Search for the cell housing the specified text and yield its [X, Y] center coordinate. 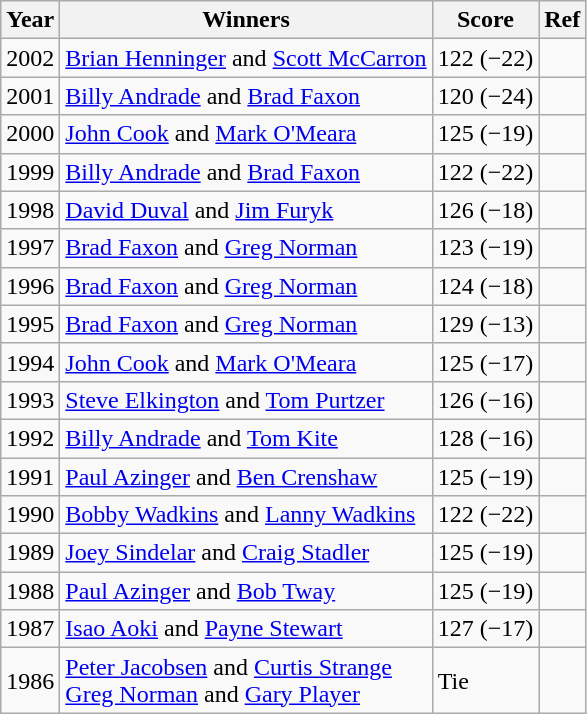
Bobby Wadkins and Lanny Wadkins [246, 515]
1995 [30, 324]
Tie [486, 680]
David Duval and Jim Furyk [246, 210]
Billy Andrade and Tom Kite [246, 438]
2001 [30, 96]
Winners [246, 20]
Year [30, 20]
123 (−19) [486, 248]
1987 [30, 629]
1996 [30, 286]
1991 [30, 477]
1988 [30, 591]
1992 [30, 438]
Paul Azinger and Bob Tway [246, 591]
1999 [30, 172]
1993 [30, 400]
2002 [30, 58]
129 (−13) [486, 324]
Brian Henninger and Scott McCarron [246, 58]
1986 [30, 680]
Paul Azinger and Ben Crenshaw [246, 477]
124 (−18) [486, 286]
126 (−16) [486, 400]
128 (−16) [486, 438]
126 (−18) [486, 210]
2000 [30, 134]
Peter Jacobsen and Curtis StrangeGreg Norman and Gary Player [246, 680]
1998 [30, 210]
Steve Elkington and Tom Purtzer [246, 400]
Score [486, 20]
Isao Aoki and Payne Stewart [246, 629]
120 (−24) [486, 96]
1997 [30, 248]
125 (−17) [486, 362]
1994 [30, 362]
127 (−17) [486, 629]
Joey Sindelar and Craig Stadler [246, 553]
1989 [30, 553]
Ref [562, 20]
1990 [30, 515]
